Determine the [x, y] coordinate at the center of the cell enclosing the given text.  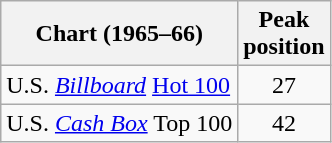
Chart (1965–66) [120, 34]
U.S. Billboard Hot 100 [120, 85]
42 [284, 123]
27 [284, 85]
Peakposition [284, 34]
U.S. Cash Box Top 100 [120, 123]
